For the text-containing cell, return its midpoint in [x, y] coordinate format. 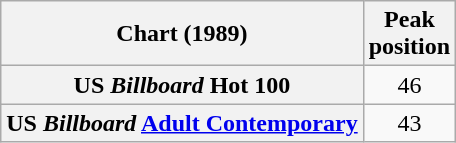
Peakposition [409, 34]
46 [409, 85]
US Billboard Adult Contemporary [182, 123]
43 [409, 123]
US Billboard Hot 100 [182, 85]
Chart (1989) [182, 34]
